Detect which cell encompasses the target text, then output its (X, Y) center coordinate. 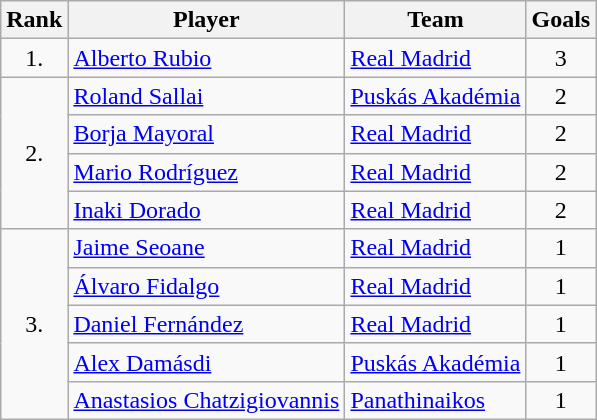
Alberto Rubio (206, 58)
Daniel Fernández (206, 324)
Rank (34, 20)
3. (34, 324)
Álvaro Fidalgo (206, 286)
Player (206, 20)
3 (561, 58)
Jaime Seoane (206, 248)
Alex Damásdi (206, 362)
Panathinaikos (436, 400)
Inaki Dorado (206, 210)
Mario Rodríguez (206, 172)
1. (34, 58)
2. (34, 153)
Team (436, 20)
Anastasios Chatzigiovannis (206, 400)
Borja Mayoral (206, 134)
Goals (561, 20)
Roland Sallai (206, 96)
